Detect which cell encompasses the target text, then output its (x, y) center coordinate. 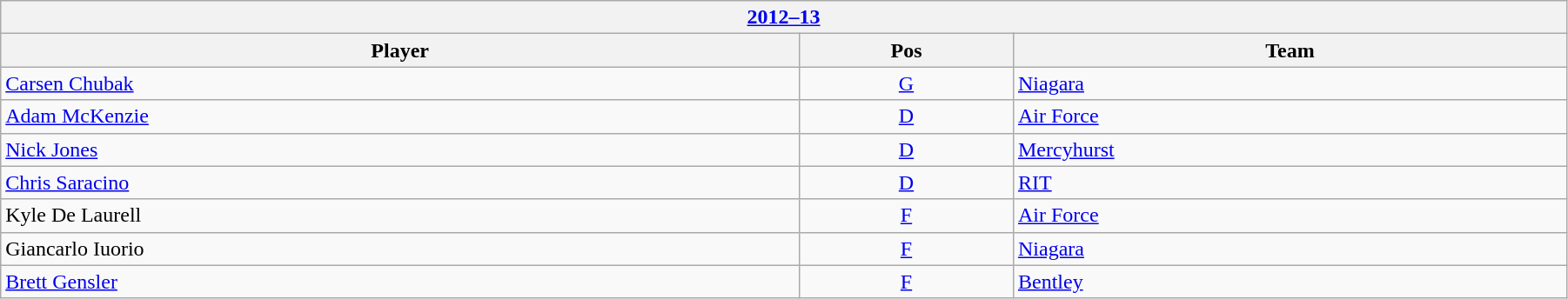
Giancarlo Iuorio (400, 249)
2012–13 (784, 17)
Team (1290, 50)
G (907, 83)
Mercyhurst (1290, 149)
Player (400, 50)
Nick Jones (400, 149)
RIT (1290, 183)
Pos (907, 50)
Bentley (1290, 282)
Chris Saracino (400, 183)
Adam McKenzie (400, 116)
Brett Gensler (400, 282)
Carsen Chubak (400, 83)
Kyle De Laurell (400, 216)
